Find where the given text appears and provide that cell's center as [X, Y] coordinate. 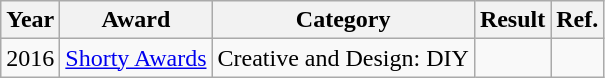
Year [30, 20]
Creative and Design: DIY [343, 58]
Result [512, 20]
Ref. [578, 20]
Shorty Awards [136, 58]
Award [136, 20]
2016 [30, 58]
Category [343, 20]
